Capture the cell that displays the provided text and extract its (x, y) central coordinate. 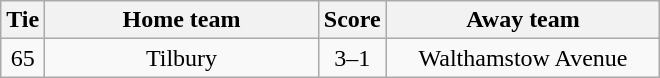
Away team (523, 20)
Tilbury (182, 58)
Tie (23, 20)
3–1 (352, 58)
Walthamstow Avenue (523, 58)
65 (23, 58)
Home team (182, 20)
Score (352, 20)
